Locate the cell with the specified text and output its [x, y] center coordinate. 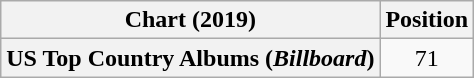
71 [427, 58]
Position [427, 20]
US Top Country Albums (Billboard) [190, 58]
Chart (2019) [190, 20]
